Find where the given text appears and provide that cell's center as [X, Y] coordinate. 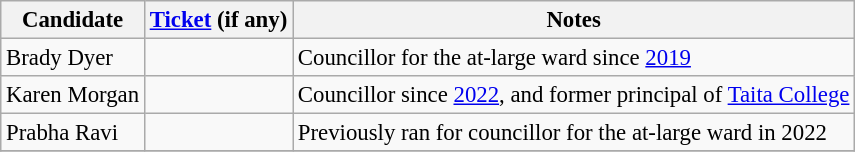
Candidate [73, 20]
Ticket (if any) [218, 20]
Karen Morgan [73, 95]
Previously ran for councillor for the at-large ward in 2022 [574, 133]
Councillor for the at-large ward since 2019 [574, 58]
Brady Dyer [73, 58]
Councillor since 2022, and former principal of Taita College [574, 95]
Prabha Ravi [73, 133]
Notes [574, 20]
